Capture the cell that displays the provided text and extract its (X, Y) central coordinate. 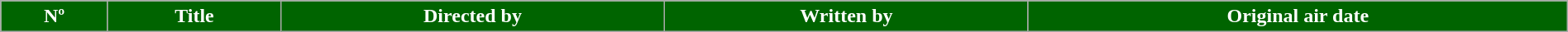
Nº (55, 16)
Original air date (1298, 16)
Title (194, 16)
Written by (846, 16)
Directed by (473, 16)
